Determine the [x, y] coordinate at the center of the cell enclosing the given text.  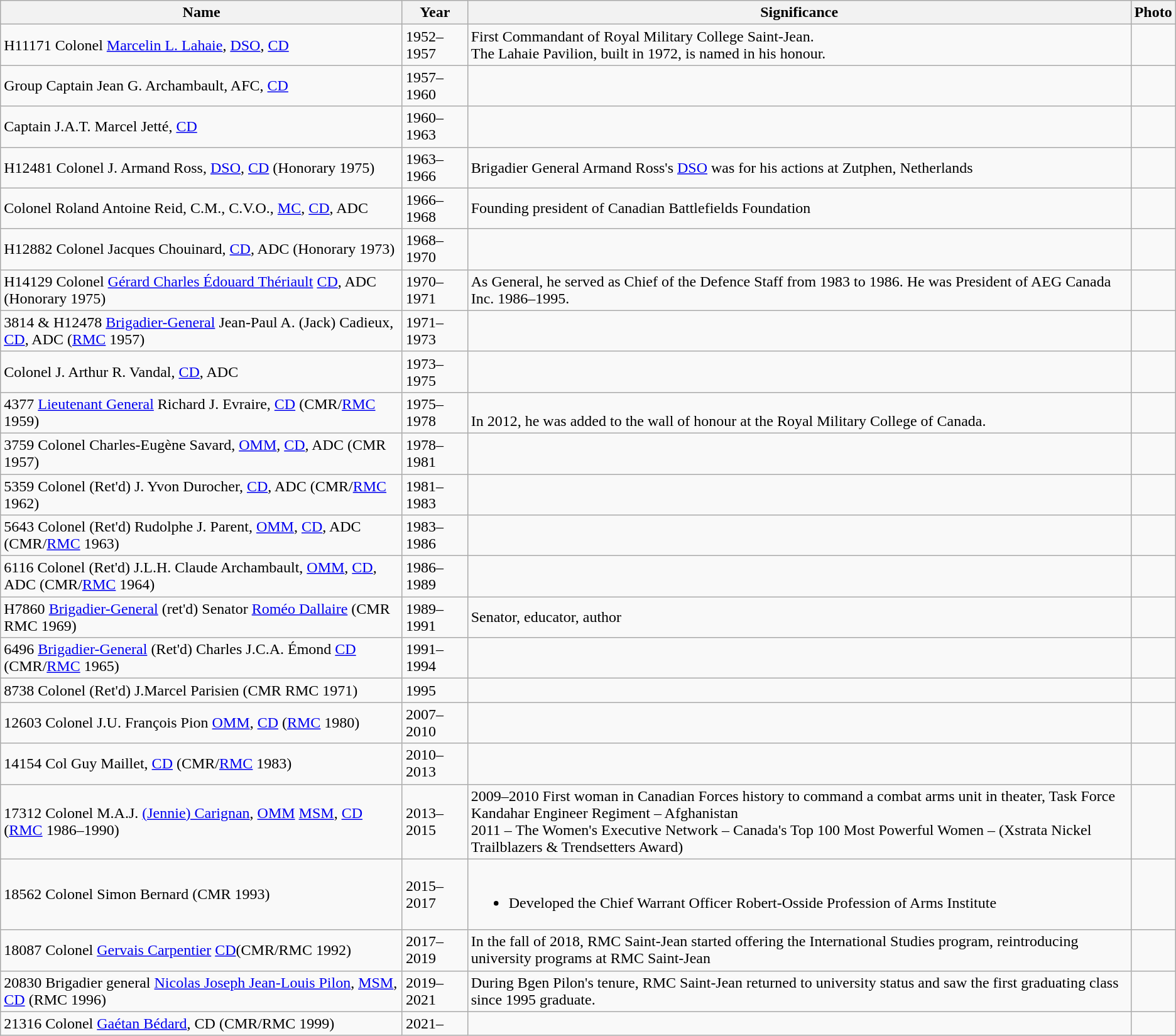
Colonel Roland Antoine Reid, C.M., C.V.O., MC, CD, ADC [202, 209]
Colonel J. Arthur R. Vandal, CD, ADC [202, 372]
21316 Colonel Gaétan Bédard, CD (CMR/RMC 1999) [202, 1023]
First Commandant of Royal Military College Saint-Jean.The Lahaie Pavilion, built in 1972, is named in his honour. [799, 45]
20830 Brigadier general Nicolas Joseph Jean-Louis Pilon, MSM, CD (RMC 1996) [202, 991]
1983–1986 [435, 535]
Founding president of Canadian Battlefields Foundation [799, 209]
5359 Colonel (Ret'd) J. Yvon Durocher, CD, ADC (CMR/RMC 1962) [202, 494]
Photo [1153, 13]
Brigadier General Armand Ross's DSO was for his actions at Zutphen, Netherlands [799, 167]
4377 Lieutenant General Richard J. Evraire, CD (CMR/RMC 1959) [202, 412]
1989–1991 [435, 617]
1973–1975 [435, 372]
14154 Col Guy Maillet, CD (CMR/RMC 1983) [202, 764]
H14129 Colonel Gérard Charles Édouard Thériault CD, ADC (Honorary 1975) [202, 290]
Developed the Chief Warrant Officer Robert-Osside Profession of Arms Institute [799, 895]
18087 Colonel Gervais Carpentier CD(CMR/RMC 1992) [202, 950]
Name [202, 13]
1952–1957 [435, 45]
1986–1989 [435, 577]
1995 [435, 690]
H12481 Colonel J. Armand Ross, DSO, CD (Honorary 1975) [202, 167]
1991–1994 [435, 658]
Group Captain Jean G. Archambault, AFC, CD [202, 85]
2021– [435, 1023]
As General, he served as Chief of the Defence Staff from 1983 to 1986. He was President of AEG Canada Inc. 1986–1995. [799, 290]
2019–2021 [435, 991]
In the fall of 2018, RMC Saint-Jean started offering the International Studies program, reintroducing university programs at RMC Saint-Jean [799, 950]
18562 Colonel Simon Bernard (CMR 1993) [202, 895]
1971–1973 [435, 330]
2007–2010 [435, 722]
1963–1966 [435, 167]
2010–2013 [435, 764]
17312 Colonel M.A.J. (Jennie) Carignan, OMM MSM, CD(RMC 1986–1990) [202, 822]
H11171 Colonel Marcelin L. Lahaie, DSO, CD [202, 45]
In 2012, he was added to the wall of honour at the Royal Military College of Canada. [799, 412]
1978–1981 [435, 454]
Senator, educator, author [799, 617]
6116 Colonel (Ret'd) J.L.H. Claude Archambault, OMM, CD, ADC (CMR/RMC 1964) [202, 577]
3759 Colonel Charles-Eugène Savard, OMM, CD, ADC (CMR 1957) [202, 454]
1975–1978 [435, 412]
6496 Brigadier-General (Ret'd) Charles J.C.A. Émond CD (CMR/RMC 1965) [202, 658]
12603 Colonel J.U. François Pion OMM, CD (RMC 1980) [202, 722]
8738 Colonel (Ret'd) J.Marcel Parisien (CMR RMC 1971) [202, 690]
2015–2017 [435, 895]
2013–2015 [435, 822]
1960–1963 [435, 127]
1966–1968 [435, 209]
Year [435, 13]
1981–1983 [435, 494]
H12882 Colonel Jacques Chouinard, CD, ADC (Honorary 1973) [202, 249]
3814 & H12478 Brigadier-General Jean-Paul A. (Jack) Cadieux, CD, ADC (RMC 1957) [202, 330]
1957–1960 [435, 85]
H7860 Brigadier-General (ret'd) Senator Roméo Dallaire (CMR RMC 1969) [202, 617]
1970–1971 [435, 290]
Captain J.A.T. Marcel Jetté, CD [202, 127]
2017–2019 [435, 950]
5643 Colonel (Ret'd) Rudolphe J. Parent, OMM, CD, ADC (CMR/RMC 1963) [202, 535]
Significance [799, 13]
During Bgen Pilon's tenure, RMC Saint-Jean returned to university status and saw the first graduating class since 1995 graduate. [799, 991]
1968–1970 [435, 249]
